Extract the (x, y) coordinate from the center of the cell holding the provided text.  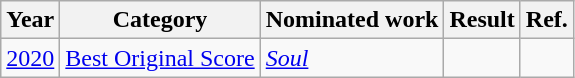
Nominated work (352, 20)
Category (160, 20)
2020 (30, 58)
Year (30, 20)
Result (482, 20)
Soul (352, 58)
Ref. (546, 20)
Best Original Score (160, 58)
